Return the (x, y) coordinate for the center point of the cell that contains the specified text.  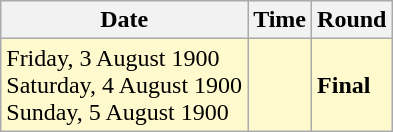
Time (280, 20)
Round (352, 20)
Friday, 3 August 1900Saturday, 4 August 1900Sunday, 5 August 1900 (124, 85)
Final (352, 85)
Date (124, 20)
